Provide the (X, Y) coordinate of the cell's center where the given text is located.  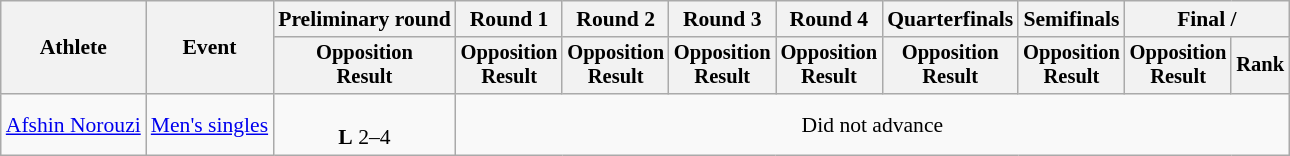
Athlete (74, 48)
Round 1 (510, 19)
Men's singles (210, 124)
Event (210, 48)
Semifinals (1072, 19)
Quarterfinals (950, 19)
Round 3 (722, 19)
Final / (1207, 19)
Rank (1260, 66)
Did not advance (872, 124)
Preliminary round (364, 19)
L 2–4 (364, 124)
Afshin Norouzi (74, 124)
Round 4 (830, 19)
Round 2 (616, 19)
